Capture the cell that displays the provided text and extract its (X, Y) central coordinate. 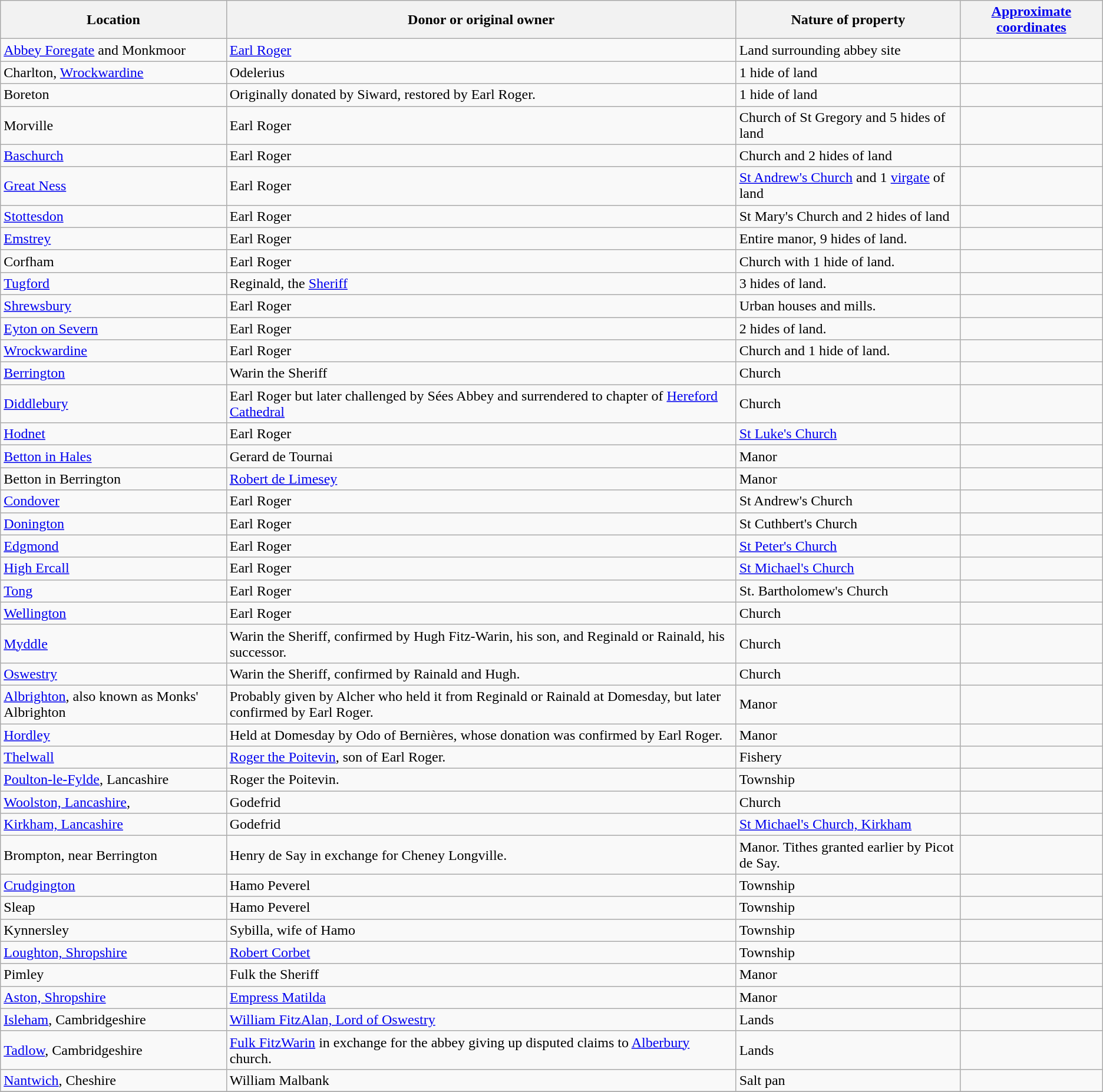
Donor or original owner (481, 20)
Isleham, Cambridgeshire (113, 1020)
Nature of property (848, 20)
Sleap (113, 908)
Edgmond (113, 546)
Originally donated by Siward, restored by Earl Roger. (481, 95)
St Michael's Church, Kirkham (848, 825)
Aston, Shropshire (113, 997)
Kynnersley (113, 930)
Baschurch (113, 155)
Warin the Sheriff, confirmed by Hugh Fitz-Warin, his son, and Reginald or Rainald, his successor. (481, 643)
Reginald, the Sheriff (481, 283)
Wrockwardine (113, 351)
Abbey Foregate and Monkmoor (113, 50)
Stottesdon (113, 216)
Gerard de Tournai (481, 456)
Robert de Limesey (481, 479)
Betton in Hales (113, 456)
Warin the Sheriff, confirmed by Rainald and Hugh. (481, 674)
Location (113, 20)
Great Ness (113, 186)
Boreton (113, 95)
Myddle (113, 643)
Nantwich, Cheshire (113, 1080)
Wellington (113, 613)
High Ercall (113, 568)
Warin the Sheriff (481, 373)
Church and 2 hides of land (848, 155)
Oswestry (113, 674)
Roger the Poitevin, son of Earl Roger. (481, 757)
Berrington (113, 373)
Tadlow, Cambridgeshire (113, 1050)
Probably given by Alcher who held it from Reginald or Rainald at Domesday, but later confirmed by Earl Roger. (481, 704)
Urban houses and mills. (848, 306)
Sybilla, wife of Hamo (481, 930)
Kirkham, Lancashire (113, 825)
William Malbank (481, 1080)
St. Bartholomew's Church (848, 591)
St Peter's Church (848, 546)
St Michael's Church (848, 568)
Brompton, near Berrington (113, 855)
Church and 1 hide of land. (848, 351)
Odelerius (481, 72)
Emstrey (113, 239)
Crudgington (113, 885)
Roger the Poitevin. (481, 780)
St Luke's Church (848, 434)
Morville (113, 125)
Salt pan (848, 1080)
Pimley (113, 975)
Albrighton, also known as Monks' Albrighton (113, 704)
Hodnet (113, 434)
Held at Domesday by Odo of Bernières, whose donation was confirmed by Earl Roger. (481, 734)
Fishery (848, 757)
Land surrounding abbey site (848, 50)
Donington (113, 524)
Corfham (113, 261)
Entire manor, 9 hides of land. (848, 239)
Thelwall (113, 757)
Condover (113, 501)
Charlton, Wrockwardine (113, 72)
Tugford (113, 283)
Eyton on Severn (113, 328)
St Andrew's Church and 1 virgate of land (848, 186)
Henry de Say in exchange for Cheney Longville. (481, 855)
St Cuthbert's Church (848, 524)
Loughton, Shropshire (113, 952)
Poulton-le-Fylde, Lancashire (113, 780)
Robert Corbet (481, 952)
St Mary's Church and 2 hides of land (848, 216)
William FitzAlan, Lord of Oswestry (481, 1020)
Approximate coordinates (1031, 20)
Diddlebury (113, 404)
Woolston, Lancashire, (113, 802)
Empress Matilda (481, 997)
Fulk FitzWarin in exchange for the abbey giving up disputed claims to Alberbury church. (481, 1050)
Tong (113, 591)
Hordley (113, 734)
Betton in Berrington (113, 479)
Shrewsbury (113, 306)
Earl Roger but later challenged by Sées Abbey and surrendered to chapter of Hereford Cathedral (481, 404)
St Andrew's Church (848, 501)
Church with 1 hide of land. (848, 261)
3 hides of land. (848, 283)
2 hides of land. (848, 328)
Fulk the Sheriff (481, 975)
Church of St Gregory and 5 hides of land (848, 125)
Manor. Tithes granted earlier by Picot de Say. (848, 855)
